For the text-containing cell, return its midpoint in (X, Y) coordinate format. 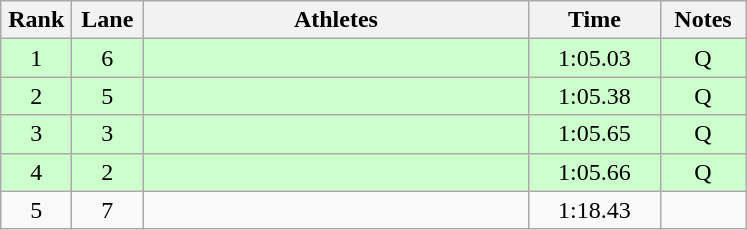
Athletes (336, 20)
1:05.65 (594, 134)
Time (594, 20)
1:18.43 (594, 210)
1 (36, 58)
Rank (36, 20)
1:05.03 (594, 58)
1:05.66 (594, 172)
Lane (108, 20)
Notes (703, 20)
4 (36, 172)
7 (108, 210)
1:05.38 (594, 96)
6 (108, 58)
